Pinpoint the cell where the given text exists, returning its [x, y] midpoint coordinate. 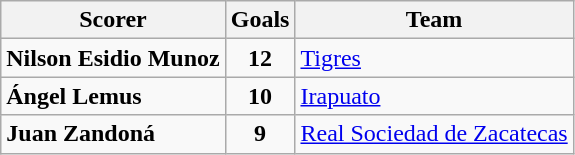
Tigres [434, 58]
9 [260, 134]
Ángel Lemus [113, 96]
Nilson Esidio Munoz [113, 58]
Irapuato [434, 96]
Team [434, 20]
Juan Zandoná [113, 134]
10 [260, 96]
Real Sociedad de Zacatecas [434, 134]
12 [260, 58]
Scorer [113, 20]
Goals [260, 20]
